Find where the given text appears and provide that cell's center as [X, Y] coordinate. 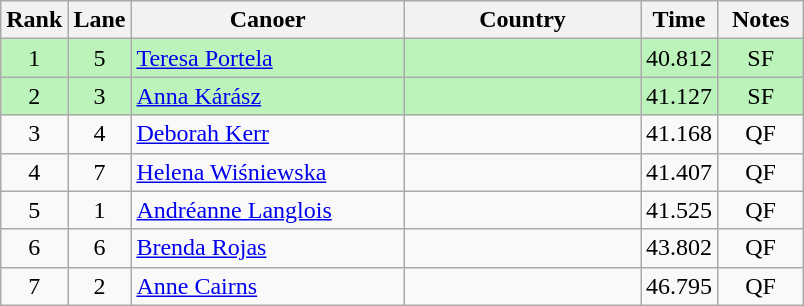
Brenda Rojas [268, 248]
Rank [34, 20]
Country [522, 20]
Andréanne Langlois [268, 210]
Notes [761, 20]
Teresa Portela [268, 58]
41.168 [680, 134]
Canoer [268, 20]
43.802 [680, 248]
Time [680, 20]
Helena Wiśniewska [268, 172]
41.407 [680, 172]
Anna Kárász [268, 96]
46.795 [680, 286]
Anne Cairns [268, 286]
41.127 [680, 96]
41.525 [680, 210]
40.812 [680, 58]
Deborah Kerr [268, 134]
Lane [100, 20]
